Detect which cell encompasses the target text, then output its (x, y) center coordinate. 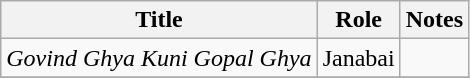
Govind Ghya Kuni Gopal Ghya (159, 58)
Title (159, 20)
Role (358, 20)
Janabai (358, 58)
Notes (434, 20)
